Search for the cell housing the specified text and yield its [X, Y] center coordinate. 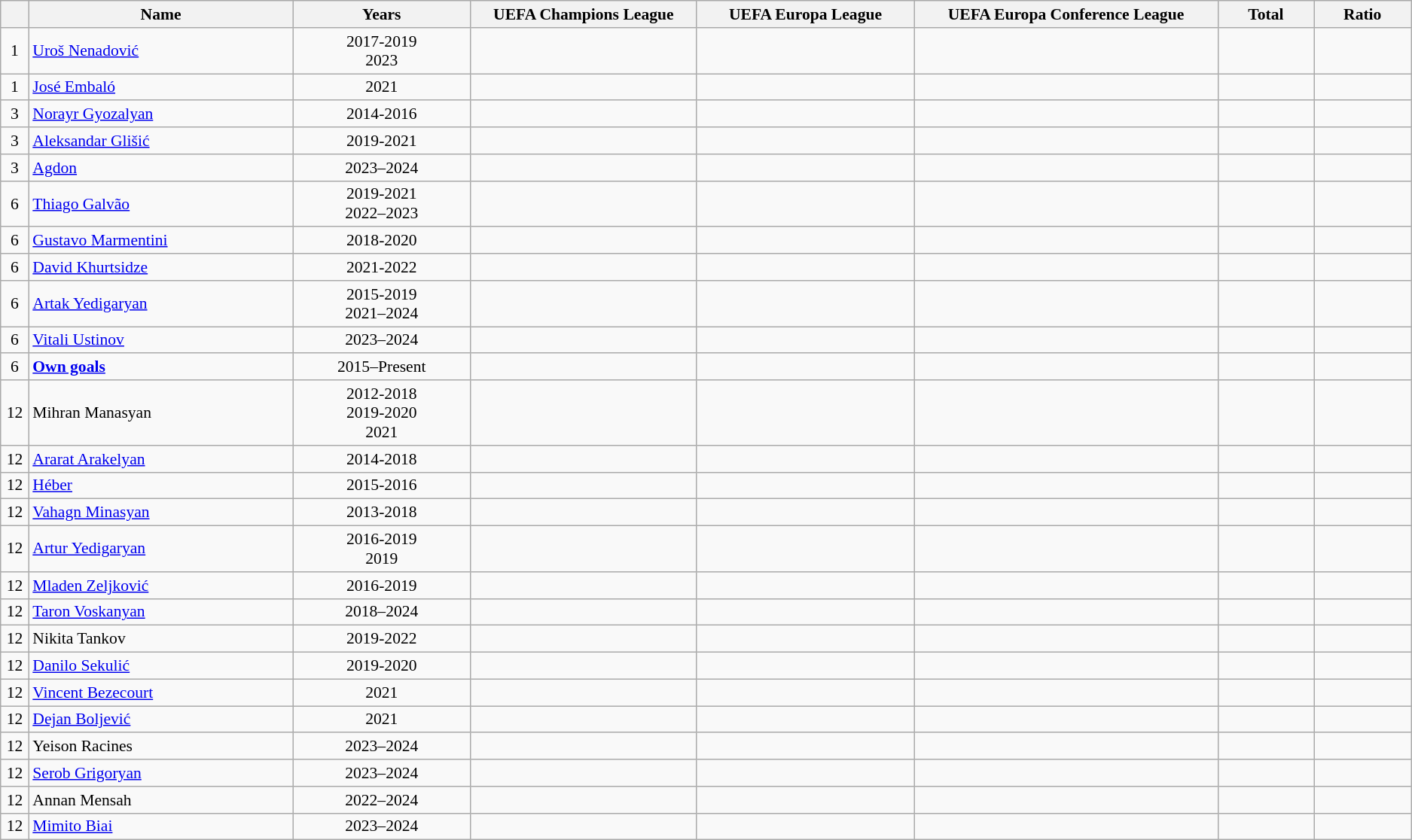
Mladen Zeljković [161, 586]
2012-2018 2019-2020 2021 [382, 412]
Vincent Bezecourt [161, 692]
2019-2021 2022–2023 [382, 203]
Own goals [161, 367]
2018-2020 [382, 241]
Mimito Biai [161, 826]
Artak Yedigaryan [161, 304]
Annan Mensah [161, 800]
2018–2024 [382, 612]
2015-2016 [382, 485]
UEFA Champions League [584, 14]
2019-2022 [382, 639]
Agdon [161, 168]
Danilo Sekulić [161, 666]
Gustavo Marmentini [161, 241]
2022–2024 [382, 800]
2013-2018 [382, 513]
Nikita Tankov [161, 639]
2015–Present [382, 367]
UEFA Europa Conference League [1066, 14]
2019-2020 [382, 666]
Total [1266, 14]
Vitali Ustinov [161, 340]
Years [382, 14]
Dejan Boljević [161, 720]
Uroš Nenadović [161, 51]
Mihran Manasyan [161, 412]
Héber [161, 485]
2017-2019 2023 [382, 51]
2021-2022 [382, 267]
2019-2021 [382, 141]
UEFA Europa League [806, 14]
Norayr Gyozalyan [161, 114]
Taron Voskanyan [161, 612]
Aleksandar Glišić [161, 141]
Name [161, 14]
2016-2019 [382, 586]
David Khurtsidze [161, 267]
2015-2019 2021–2024 [382, 304]
Vahagn Minasyan [161, 513]
2016-2019 2019 [382, 549]
Artur Yedigaryan [161, 549]
2014-2018 [382, 459]
2014-2016 [382, 114]
Thiago Galvão [161, 203]
Yeison Racines [161, 747]
Ratio [1363, 14]
José Embaló [161, 87]
Serob Grigoryan [161, 773]
Ararat Arakelyan [161, 459]
